From the cell containing the given text, extract its center point as (X, Y) coordinate. 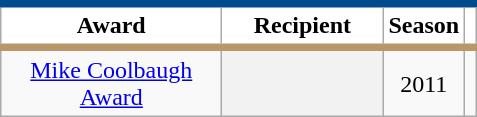
2011 (424, 82)
Recipient (302, 26)
Season (424, 26)
Award (112, 26)
Mike Coolbaugh Award (112, 82)
